Locate the cell with the specified text and output its [x, y] center coordinate. 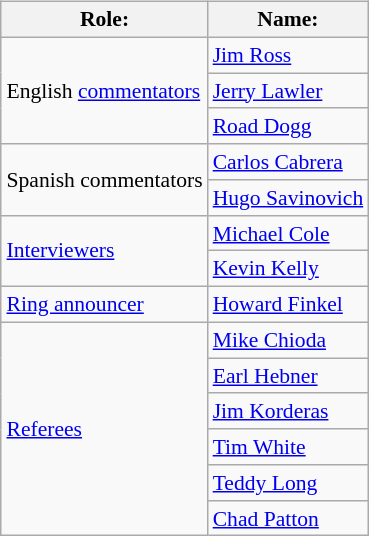
Name: [288, 20]
Jerry Lawler [288, 91]
Chad Patton [288, 518]
Jim Korderas [288, 411]
Road Dogg [288, 126]
Kevin Kelly [288, 269]
Hugo Savinovich [288, 198]
English commentators [104, 90]
Howard Finkel [288, 305]
Earl Hebner [288, 376]
Interviewers [104, 250]
Tim White [288, 447]
Teddy Long [288, 483]
Jim Ross [288, 55]
Referees [104, 429]
Ring announcer [104, 305]
Role: [104, 20]
Spanish commentators [104, 180]
Carlos Cabrera [288, 162]
Michael Cole [288, 233]
Mike Chioda [288, 340]
